Detect which cell encompasses the target text, then output its [X, Y] center coordinate. 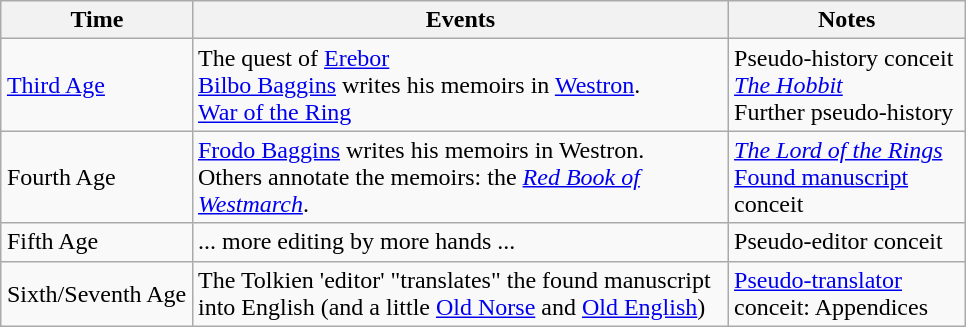
Notes [847, 20]
Sixth/Seventh Age [96, 294]
Fourth Age [96, 177]
... more editing by more hands ... [460, 242]
Fifth Age [96, 242]
Pseudo-editor conceit [847, 242]
The quest of EreborBilbo Baggins writes his memoirs in Westron.War of the Ring [460, 85]
Third Age [96, 85]
The Lord of the RingsFound manuscript conceit [847, 177]
Pseudo-translator conceit: Appendices [847, 294]
Time [96, 20]
Frodo Baggins writes his memoirs in Westron.Others annotate the memoirs: the Red Book of Westmarch. [460, 177]
Events [460, 20]
The Tolkien 'editor' "translates" the found manuscript into English (and a little Old Norse and Old English) [460, 294]
Pseudo-history conceitThe HobbitFurther pseudo-history [847, 85]
